Output the (X, Y) coordinate of the center of the cell containing the given text.  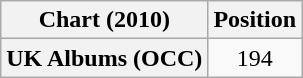
UK Albums (OCC) (104, 58)
194 (255, 58)
Position (255, 20)
Chart (2010) (104, 20)
